Return the [x, y] coordinate for the center point of the cell that contains the specified text.  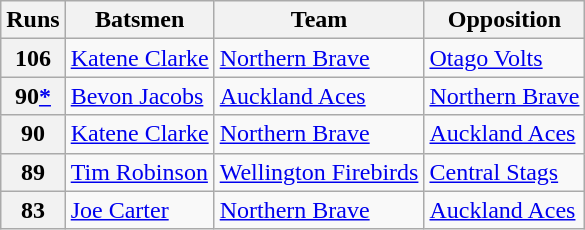
90 [33, 134]
Opposition [504, 20]
Otago Volts [504, 58]
Central Stags [504, 172]
Wellington Firebirds [319, 172]
Joe Carter [140, 210]
89 [33, 172]
106 [33, 58]
Batsmen [140, 20]
Bevon Jacobs [140, 96]
Team [319, 20]
90* [33, 96]
Runs [33, 20]
83 [33, 210]
Tim Robinson [140, 172]
